From the cell containing the given text, extract its center point as (X, Y) coordinate. 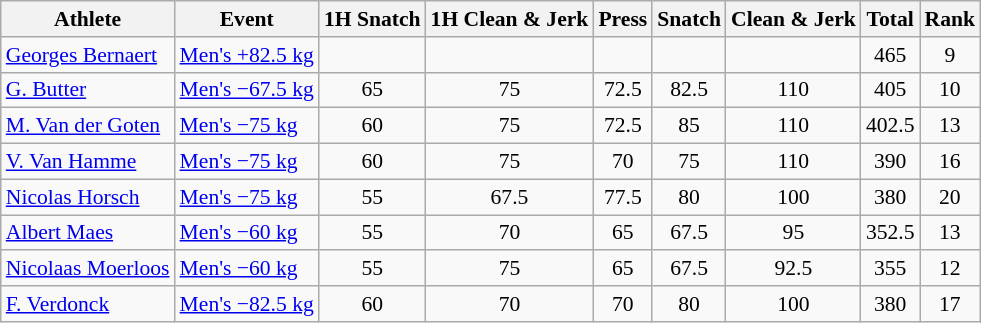
V. Van Hamme (88, 162)
352.5 (890, 233)
Snatch (689, 19)
Nicolas Horsch (88, 197)
465 (890, 55)
9 (950, 55)
Men's +82.5 kg (247, 55)
1H Snatch (372, 19)
77.5 (622, 197)
Clean & Jerk (794, 19)
Rank (950, 19)
Men's −67.5 kg (247, 90)
Athlete (88, 19)
F. Verdonck (88, 304)
Event (247, 19)
390 (890, 162)
Men's −82.5 kg (247, 304)
Nicolaas Moerloos (88, 269)
95 (794, 233)
16 (950, 162)
Total (890, 19)
355 (890, 269)
85 (689, 126)
402.5 (890, 126)
M. Van der Goten (88, 126)
82.5 (689, 90)
1H Clean & Jerk (510, 19)
92.5 (794, 269)
G. Butter (88, 90)
12 (950, 269)
Georges Bernaert (88, 55)
405 (890, 90)
Albert Maes (88, 233)
20 (950, 197)
Press (622, 19)
10 (950, 90)
17 (950, 304)
